Detect which cell encompasses the target text, then output its [x, y] center coordinate. 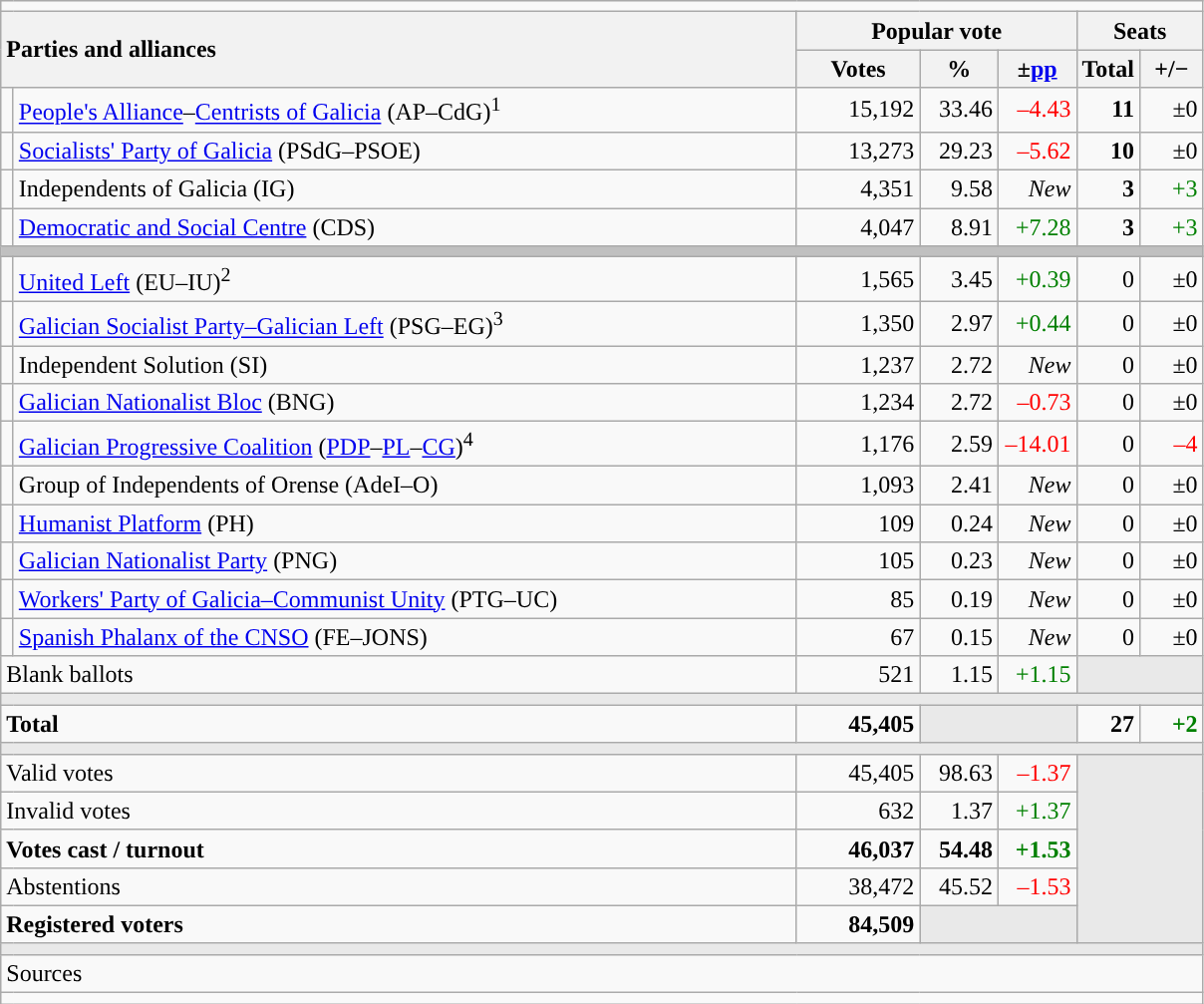
United Left (EU–IU)2 [405, 279]
27 [1108, 724]
+/− [1172, 69]
Workers' Party of Galicia–Communist Unity (PTG–UC) [405, 599]
9.58 [959, 189]
Galician Nationalist Party (PNG) [405, 561]
Valid votes [399, 773]
Independents of Galicia (IG) [405, 189]
Votes [858, 69]
–1.37 [1037, 773]
Socialists' Party of Galicia (PSdG–PSOE) [405, 151]
4,047 [858, 227]
105 [858, 561]
–4 [1172, 445]
+1.53 [1037, 848]
Invalid votes [399, 811]
632 [858, 811]
29.23 [959, 151]
Popular vote [937, 31]
1.37 [959, 811]
3.45 [959, 279]
45.52 [959, 886]
85 [858, 599]
1,234 [858, 403]
–4.43 [1037, 110]
–0.73 [1037, 403]
13,273 [858, 151]
521 [858, 675]
1,350 [858, 323]
+1.15 [1037, 675]
–14.01 [1037, 445]
1,176 [858, 445]
Galician Progressive Coalition (PDP–PL–CG)4 [405, 445]
67 [858, 637]
Abstentions [399, 886]
1.15 [959, 675]
84,509 [858, 924]
Seats [1140, 31]
Spanish Phalanx of the CNSO (FE–JONS) [405, 637]
2.97 [959, 323]
Galician Socialist Party–Galician Left (PSG–EG)3 [405, 323]
+2 [1172, 724]
0.23 [959, 561]
46,037 [858, 848]
+0.44 [1037, 323]
±pp [1037, 69]
Independent Solution (SI) [405, 365]
People's Alliance–Centrists of Galicia (AP–CdG)1 [405, 110]
15,192 [858, 110]
Sources [602, 973]
Democratic and Social Centre (CDS) [405, 227]
38,472 [858, 886]
% [959, 69]
–1.53 [1037, 886]
11 [1108, 110]
Blank ballots [399, 675]
109 [858, 523]
+1.37 [1037, 811]
0.24 [959, 523]
Registered voters [399, 924]
2.59 [959, 445]
Parties and alliances [399, 50]
Humanist Platform (PH) [405, 523]
Galician Nationalist Bloc (BNG) [405, 403]
Votes cast / turnout [399, 848]
98.63 [959, 773]
0.15 [959, 637]
1,565 [858, 279]
4,351 [858, 189]
0.19 [959, 599]
33.46 [959, 110]
8.91 [959, 227]
54.48 [959, 848]
–5.62 [1037, 151]
1,237 [858, 365]
+0.39 [1037, 279]
10 [1108, 151]
2.41 [959, 486]
1,093 [858, 486]
Group of Independents of Orense (AdeI–O) [405, 486]
+7.28 [1037, 227]
